Return (x, y) of the center of cell containing provided text 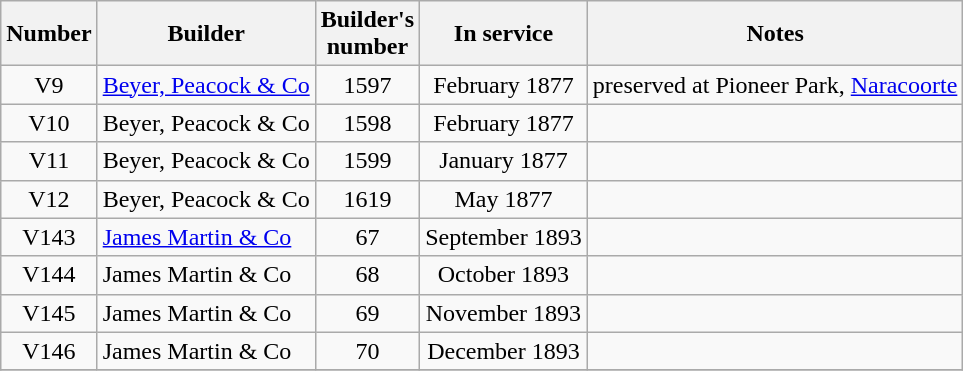
V10 (49, 123)
67 (367, 237)
November 1893 (504, 313)
1597 (367, 85)
V11 (49, 161)
December 1893 (504, 351)
January 1877 (504, 161)
68 (367, 275)
October 1893 (504, 275)
V12 (49, 199)
Builder'snumber (367, 34)
Number (49, 34)
Builder (206, 34)
1598 (367, 123)
70 (367, 351)
69 (367, 313)
V144 (49, 275)
V9 (49, 85)
V146 (49, 351)
In service (504, 34)
V145 (49, 313)
May 1877 (504, 199)
1619 (367, 199)
preserved at Pioneer Park, Naracoorte (775, 85)
September 1893 (504, 237)
Notes (775, 34)
V143 (49, 237)
1599 (367, 161)
